Return [x, y] of the center of cell containing provided text 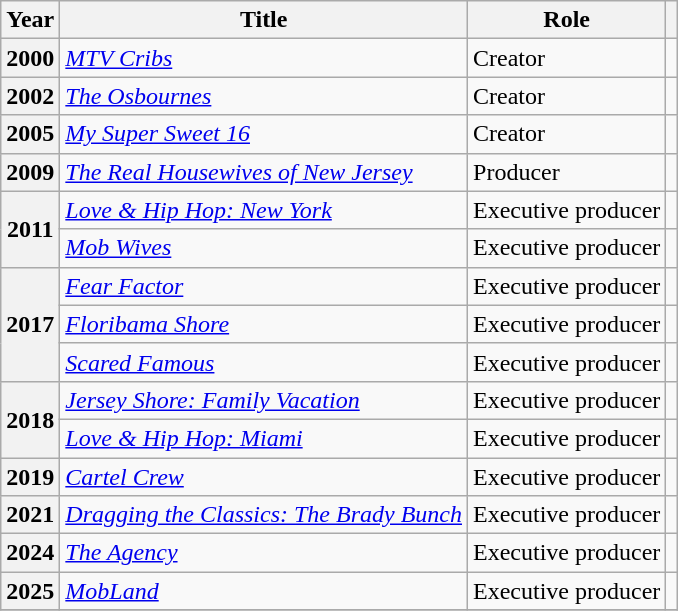
Mob Wives [264, 248]
The Osbournes [264, 96]
2025 [30, 591]
Producer [567, 172]
2019 [30, 477]
Floribama Shore [264, 324]
Cartel Crew [264, 477]
MobLand [264, 591]
2018 [30, 419]
2002 [30, 96]
Role [567, 20]
2005 [30, 134]
The Agency [264, 553]
Love & Hip Hop: New York [264, 210]
The Real Housewives of New Jersey [264, 172]
Year [30, 20]
Jersey Shore: Family Vacation [264, 400]
Fear Factor [264, 286]
Dragging the Classics: The Brady Bunch [264, 515]
2000 [30, 58]
2024 [30, 553]
2009 [30, 172]
My Super Sweet 16 [264, 134]
MTV Cribs [264, 58]
2021 [30, 515]
Love & Hip Hop: Miami [264, 438]
Title [264, 20]
Scared Famous [264, 362]
2017 [30, 324]
2011 [30, 229]
